Find where the given text appears and provide that cell's center as [X, Y] coordinate. 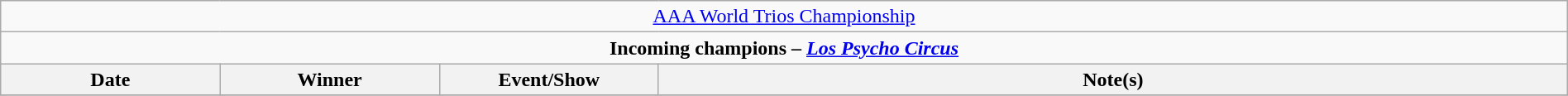
Date [111, 79]
Incoming champions – Los Psycho Circus [784, 48]
Event/Show [549, 79]
AAA World Trios Championship [784, 17]
Winner [329, 79]
Note(s) [1113, 79]
